From the cell containing the given text, extract its center point as (X, Y) coordinate. 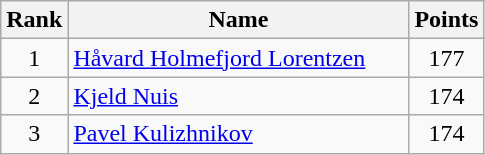
Kjeld Nuis (238, 96)
2 (34, 96)
Name (238, 20)
1 (34, 58)
Pavel Kulizhnikov (238, 134)
177 (446, 58)
3 (34, 134)
Points (446, 20)
Rank (34, 20)
Håvard Holmefjord Lorentzen (238, 58)
